Return the (X, Y) coordinate for the center point of the cell that contains the specified text.  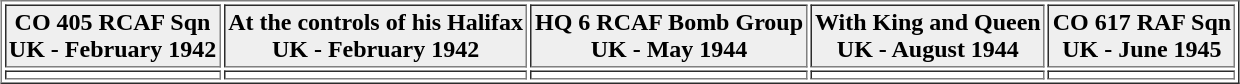
With King and QueenUK - August 1944 (928, 36)
At the controls of his HalifaxUK - February 1942 (376, 36)
CO 405 RCAF SqnUK - February 1942 (112, 36)
HQ 6 RCAF Bomb GroupUK - May 1944 (670, 36)
CO 617 RAF SqnUK - June 1945 (1142, 36)
